Return the (X, Y) coordinate for the center point of the cell that contains the specified text.  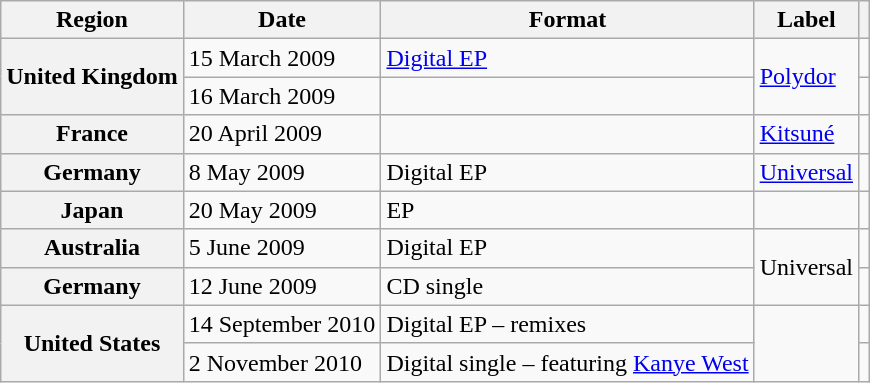
Date (282, 20)
Kitsuné (806, 134)
8 May 2009 (282, 172)
United States (92, 343)
14 September 2010 (282, 324)
15 March 2009 (282, 58)
Digital EP – remixes (568, 324)
Format (568, 20)
Australia (92, 248)
Polydor (806, 77)
France (92, 134)
EP (568, 210)
United Kingdom (92, 77)
Digital single – featuring Kanye West (568, 362)
20 April 2009 (282, 134)
Japan (92, 210)
16 March 2009 (282, 96)
2 November 2010 (282, 362)
5 June 2009 (282, 248)
CD single (568, 286)
Label (806, 20)
20 May 2009 (282, 210)
12 June 2009 (282, 286)
Region (92, 20)
